Output the [x, y] coordinate of the center of the cell containing the given text.  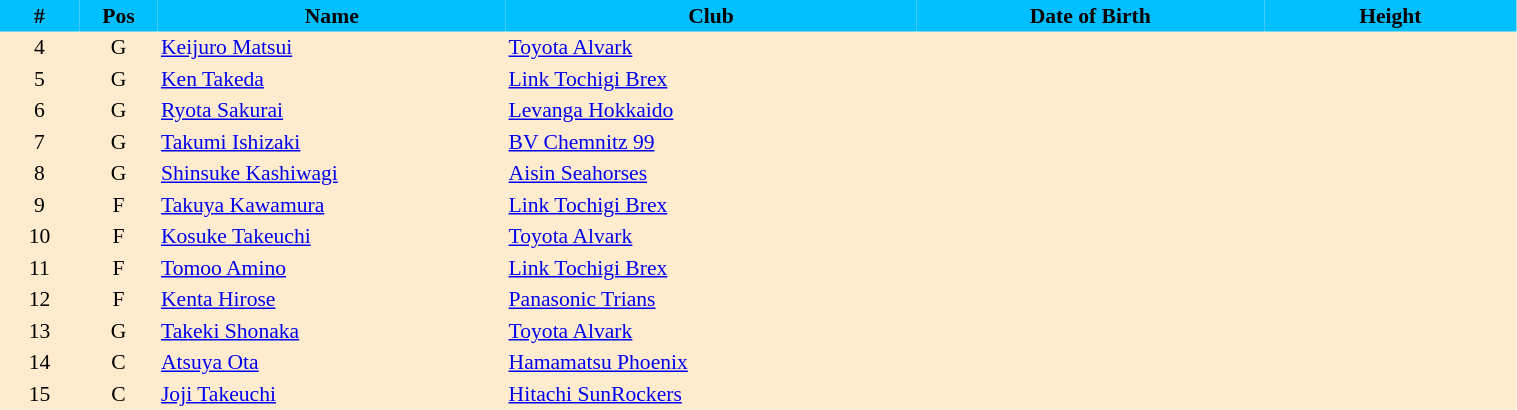
5 [40, 79]
Club [712, 16]
10 [40, 236]
Takeki Shonaka [332, 331]
# [40, 16]
Date of Birth [1090, 16]
Tomoo Amino [332, 268]
Shinsuke Kashiwagi [332, 174]
7 [40, 142]
15 [40, 394]
13 [40, 331]
BV Chemnitz 99 [712, 142]
Joji Takeuchi [332, 394]
Keijuro Matsui [332, 48]
Height [1390, 16]
14 [40, 362]
Panasonic Trians [712, 300]
11 [40, 268]
Name [332, 16]
4 [40, 48]
Hamamatsu Phoenix [712, 362]
Atsuya Ota [332, 362]
9 [40, 205]
6 [40, 110]
Takumi Ishizaki [332, 142]
Levanga Hokkaido [712, 110]
Hitachi SunRockers [712, 394]
12 [40, 300]
8 [40, 174]
Aisin Seahorses [712, 174]
Pos [118, 16]
Takuya Kawamura [332, 205]
Kosuke Takeuchi [332, 236]
Ken Takeda [332, 79]
Ryota Sakurai [332, 110]
Kenta Hirose [332, 300]
